Determine the [x, y] coordinate at the center of the cell enclosing the given text.  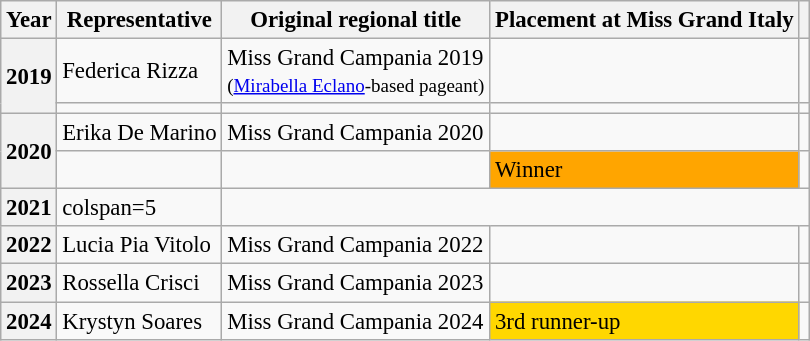
Winner [644, 170]
2024 [29, 321]
colspan=5 [140, 208]
Rossella Crisci [140, 283]
Miss Grand Campania 2023 [356, 283]
Representative [140, 20]
Krystyn Soares [140, 321]
Original regional title [356, 20]
Miss Grand Campania 2022 [356, 245]
2020 [29, 152]
Miss Grand Campania 2024 [356, 321]
Placement at Miss Grand Italy [644, 20]
2021 [29, 208]
2022 [29, 245]
2019 [29, 76]
Erika De Marino [140, 133]
Miss Grand Campania 2020 [356, 133]
Lucia Pia Vitolo [140, 245]
Miss Grand Campania 2019(Mirabella Eclano-based pageant) [356, 72]
Federica Rizza [140, 72]
3rd runner-up [644, 321]
2023 [29, 283]
Year [29, 20]
